Pinpoint the cell where the given text exists, returning its [X, Y] midpoint coordinate. 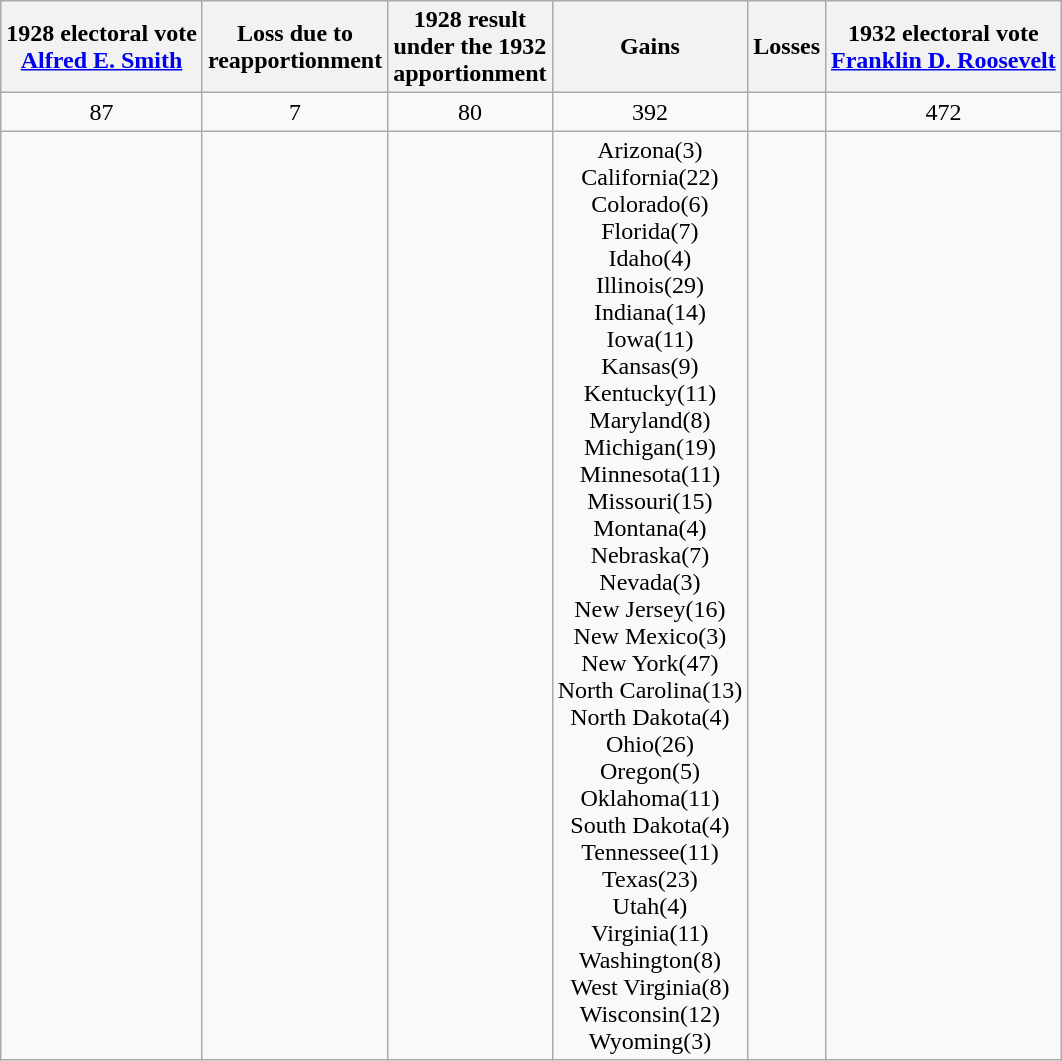
1928 electoral voteAlfred E. Smith [102, 47]
80 [470, 112]
472 [944, 112]
1932 electoral voteFranklin D. Roosevelt [944, 47]
Gains [650, 47]
87 [102, 112]
Losses [787, 47]
Loss due toreapportionment [294, 47]
392 [650, 112]
7 [294, 112]
1928 resultunder the 1932apportionment [470, 47]
